From the cell containing the given text, extract its center point as (x, y) coordinate. 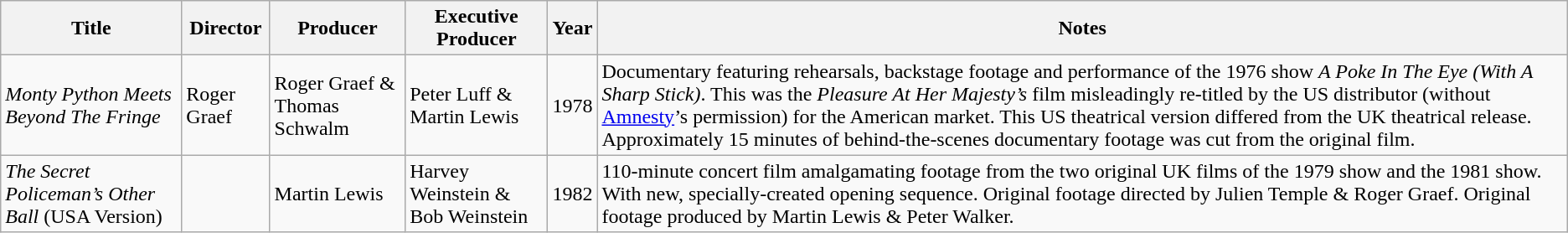
Producer (338, 28)
The Secret Policeman’s Other Ball (USA Version) (91, 194)
Executive Producer (477, 28)
Title (91, 28)
Year (573, 28)
Monty Python Meets Beyond The Fringe (91, 106)
Roger Graef (226, 106)
Martin Lewis (338, 194)
Director (226, 28)
Peter Luff & Martin Lewis (477, 106)
1978 (573, 106)
1982 (573, 194)
Roger Graef & Thomas Schwalm (338, 106)
Notes (1082, 28)
Harvey Weinstein & Bob Weinstein (477, 194)
